Return [X, Y] of the center of cell containing provided text 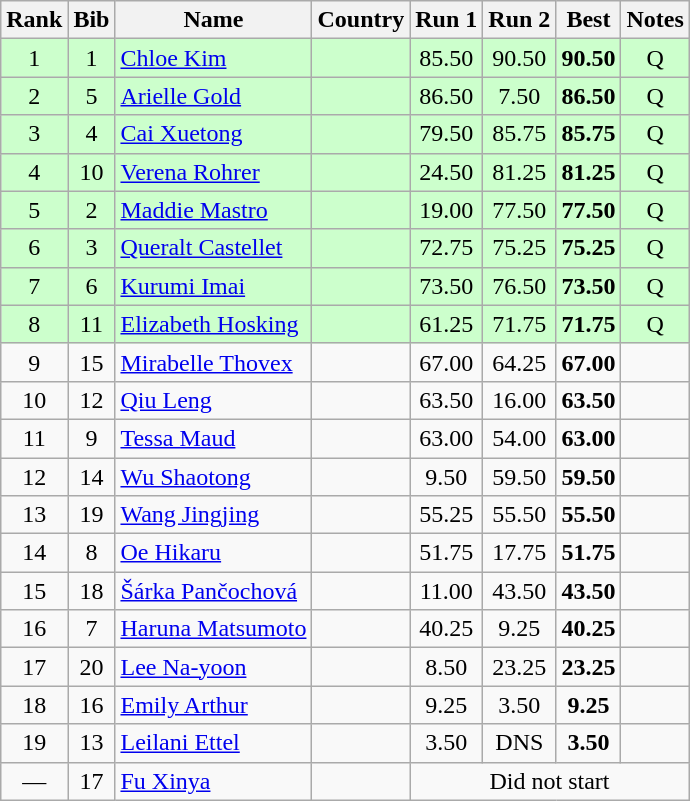
Fu Xinya [214, 781]
55.25 [446, 515]
17.75 [520, 553]
19.00 [446, 210]
Arielle Gold [214, 96]
16.00 [520, 400]
20 [92, 667]
54.00 [520, 438]
72.75 [446, 248]
Lee Na-yoon [214, 667]
85.50 [446, 58]
Run 1 [446, 20]
Kurumi Imai [214, 286]
Qiu Leng [214, 400]
Rank [34, 20]
7.50 [520, 96]
Oe Hikaru [214, 553]
DNS [520, 743]
Emily Arthur [214, 705]
8.50 [446, 667]
79.50 [446, 134]
Run 2 [520, 20]
Queralt Castellet [214, 248]
Best [588, 20]
Elizabeth Hosking [214, 324]
Did not start [550, 781]
Maddie Mastro [214, 210]
Šárka Pančochová [214, 591]
Chloe Kim [214, 58]
Mirabelle Thovex [214, 362]
61.25 [446, 324]
Name [214, 20]
Wu Shaotong [214, 477]
9.50 [446, 477]
76.50 [520, 286]
Tessa Maud [214, 438]
Bib [92, 20]
24.50 [446, 172]
Notes [655, 20]
Country [361, 20]
— [34, 781]
Haruna Matsumoto [214, 629]
Leilani Ettel [214, 743]
Cai Xuetong [214, 134]
Verena Rohrer [214, 172]
Wang Jingjing [214, 515]
11.00 [446, 591]
64.25 [520, 362]
